Capture the cell that displays the provided text and extract its (x, y) central coordinate. 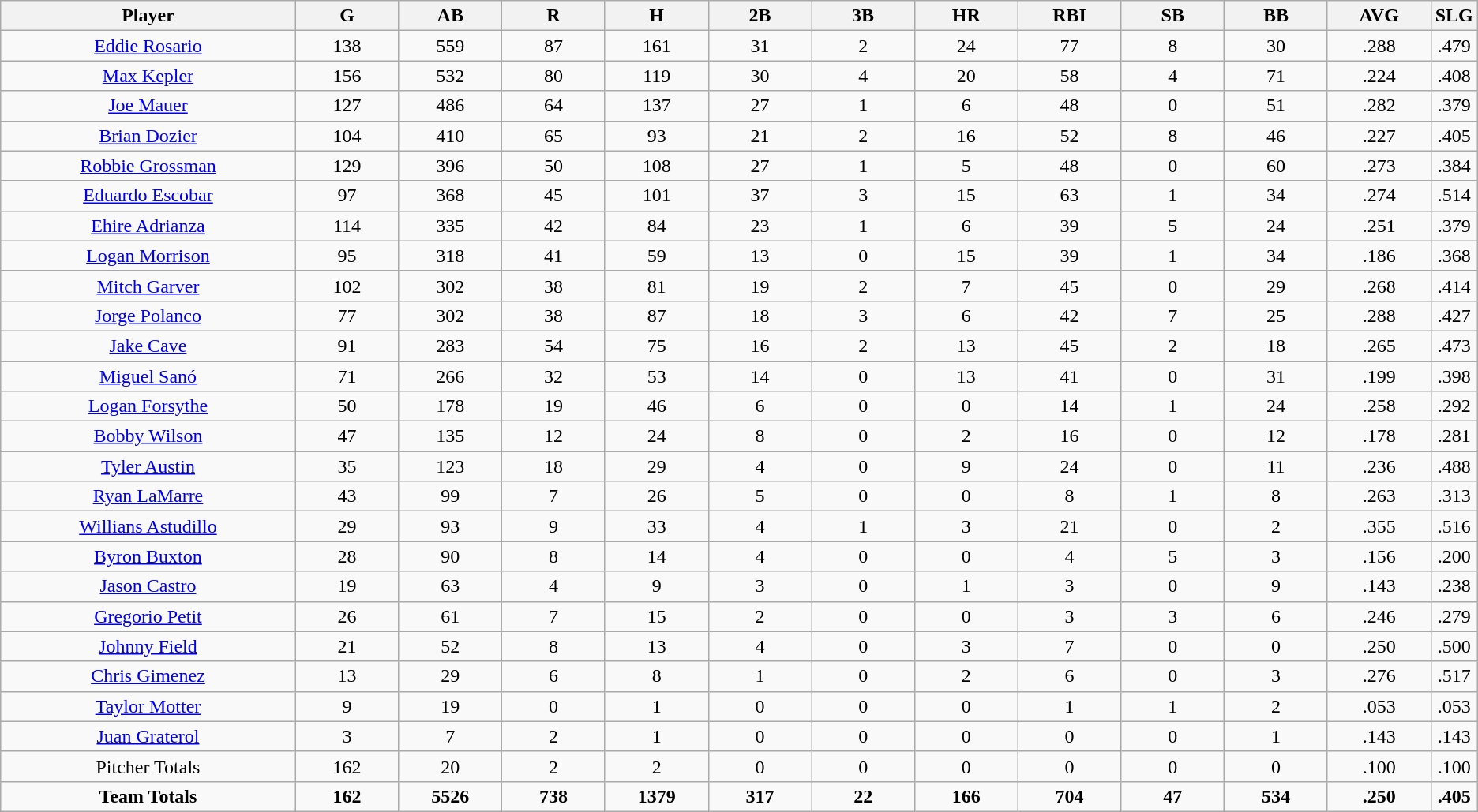
1379 (657, 796)
SB (1173, 16)
33 (657, 526)
.384 (1454, 166)
532 (450, 76)
.200 (1454, 556)
25 (1276, 316)
Willians Astudillo (148, 526)
Jake Cave (148, 346)
161 (657, 46)
64 (554, 106)
.516 (1454, 526)
.274 (1379, 196)
.408 (1454, 76)
32 (554, 376)
.251 (1379, 226)
HR (966, 16)
Max Kepler (148, 76)
Johnny Field (148, 646)
91 (347, 346)
.313 (1454, 496)
R (554, 16)
Ryan LaMarre (148, 496)
127 (347, 106)
.414 (1454, 286)
80 (554, 76)
37 (760, 196)
.514 (1454, 196)
104 (347, 136)
156 (347, 76)
G (347, 16)
178 (450, 406)
Byron Buxton (148, 556)
61 (450, 616)
335 (450, 226)
.236 (1379, 466)
.281 (1454, 436)
90 (450, 556)
75 (657, 346)
283 (450, 346)
35 (347, 466)
.224 (1379, 76)
97 (347, 196)
Tyler Austin (148, 466)
368 (450, 196)
410 (450, 136)
.279 (1454, 616)
.186 (1379, 256)
.500 (1454, 646)
51 (1276, 106)
.398 (1454, 376)
AVG (1379, 16)
704 (1069, 796)
.265 (1379, 346)
59 (657, 256)
534 (1276, 796)
.355 (1379, 526)
Mitch Garver (148, 286)
3B (864, 16)
SLG (1454, 16)
Jason Castro (148, 586)
60 (1276, 166)
Taylor Motter (148, 706)
2B (760, 16)
.282 (1379, 106)
123 (450, 466)
Player (148, 16)
137 (657, 106)
317 (760, 796)
BB (1276, 16)
99 (450, 496)
102 (347, 286)
108 (657, 166)
22 (864, 796)
11 (1276, 466)
43 (347, 496)
114 (347, 226)
.227 (1379, 136)
Juan Graterol (148, 736)
138 (347, 46)
135 (450, 436)
Joe Mauer (148, 106)
.517 (1454, 676)
Logan Forsythe (148, 406)
95 (347, 256)
5526 (450, 796)
.488 (1454, 466)
Ehire Adrianza (148, 226)
129 (347, 166)
738 (554, 796)
.178 (1379, 436)
.292 (1454, 406)
53 (657, 376)
H (657, 16)
Miguel Sanó (148, 376)
Chris Gimenez (148, 676)
.263 (1379, 496)
.268 (1379, 286)
58 (1069, 76)
.273 (1379, 166)
Pitcher Totals (148, 766)
65 (554, 136)
84 (657, 226)
.427 (1454, 316)
28 (347, 556)
Gregorio Petit (148, 616)
Jorge Polanco (148, 316)
.246 (1379, 616)
Team Totals (148, 796)
Eddie Rosario (148, 46)
Logan Morrison (148, 256)
396 (450, 166)
81 (657, 286)
318 (450, 256)
AB (450, 16)
RBI (1069, 16)
119 (657, 76)
.473 (1454, 346)
23 (760, 226)
.276 (1379, 676)
.199 (1379, 376)
559 (450, 46)
.479 (1454, 46)
.238 (1454, 586)
Robbie Grossman (148, 166)
166 (966, 796)
266 (450, 376)
Brian Dozier (148, 136)
.368 (1454, 256)
101 (657, 196)
Eduardo Escobar (148, 196)
54 (554, 346)
.156 (1379, 556)
486 (450, 106)
.258 (1379, 406)
Bobby Wilson (148, 436)
